Locate the cell with the specified text and output its [x, y] center coordinate. 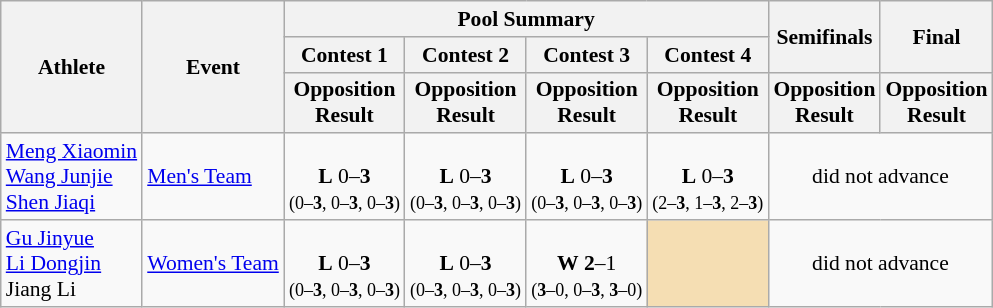
Contest 4 [708, 55]
Final [936, 36]
Contest 3 [586, 55]
Contest 2 [466, 55]
Women's Team [213, 264]
W 2–1(3–0, 0–3, 3–0) [586, 264]
Semifinals [824, 36]
Athlete [72, 67]
L 0–3(2–3, 1–3, 2–3) [708, 178]
Gu JinyueLi DongjinJiang Li [72, 264]
Pool Summary [526, 19]
Men's Team [213, 178]
Event [213, 67]
Meng XiaominWang JunjieShen Jiaqi [72, 178]
Contest 1 [344, 55]
